From the cell containing the given text, extract its center point as (x, y) coordinate. 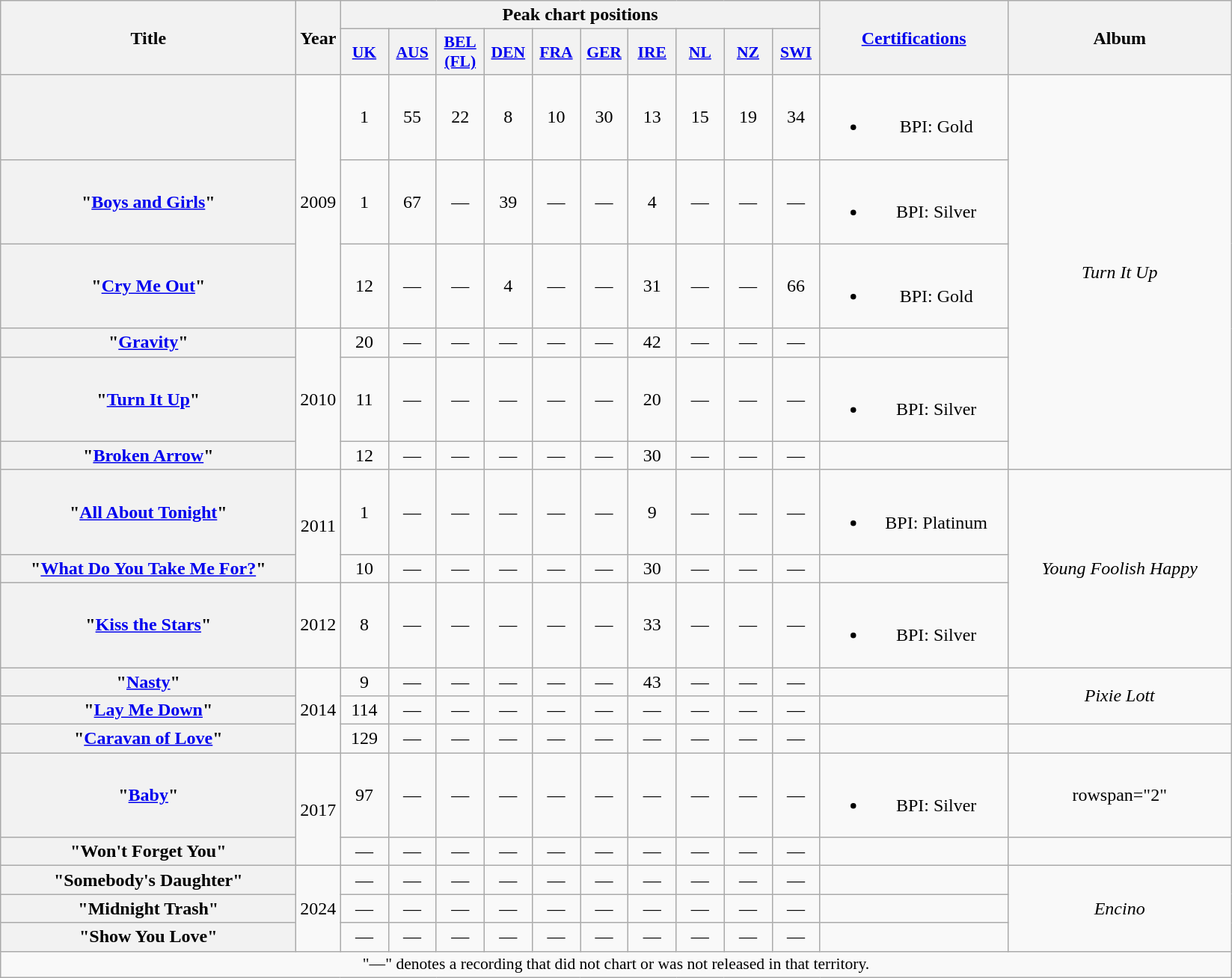
31 (652, 286)
2017 (319, 809)
114 (364, 710)
FRA (556, 52)
15 (700, 117)
Encino (1119, 908)
Album (1119, 37)
BEL(FL) (460, 52)
2024 (319, 908)
Certifications (914, 37)
SWI (796, 52)
"Lay Me Down" (148, 710)
"Broken Arrow" (148, 455)
43 (652, 681)
11 (364, 399)
34 (796, 117)
55 (412, 117)
Peak chart positions (580, 15)
IRE (652, 52)
2014 (319, 710)
2010 (319, 399)
"Turn It Up" (148, 399)
"Caravan of Love" (148, 739)
97 (364, 796)
2012 (319, 625)
"Baby" (148, 796)
33 (652, 625)
AUS (412, 52)
Title (148, 37)
"All About Tonight" (148, 511)
"Boys and Girls" (148, 202)
NL (700, 52)
Young Foolish Happy (1119, 568)
19 (748, 117)
"Won't Forget You" (148, 852)
GER (604, 52)
2011 (319, 526)
Turn It Up (1119, 272)
"What Do You Take Me For?" (148, 568)
13 (652, 117)
"Kiss the Stars" (148, 625)
"Cry Me Out" (148, 286)
66 (796, 286)
2009 (319, 202)
39 (508, 202)
"Somebody's Daughter" (148, 880)
Year (319, 37)
42 (652, 342)
DEN (508, 52)
BPI: Platinum (914, 511)
"Midnight Trash" (148, 908)
UK (364, 52)
129 (364, 739)
"Gravity" (148, 342)
"Nasty" (148, 681)
67 (412, 202)
"—" denotes a recording that did not chart or was not released in that territory. (616, 965)
"Show You Love" (148, 937)
rowspan="2" (1119, 796)
NZ (748, 52)
22 (460, 117)
Pixie Lott (1119, 695)
